Search for the cell housing the specified text and yield its (X, Y) center coordinate. 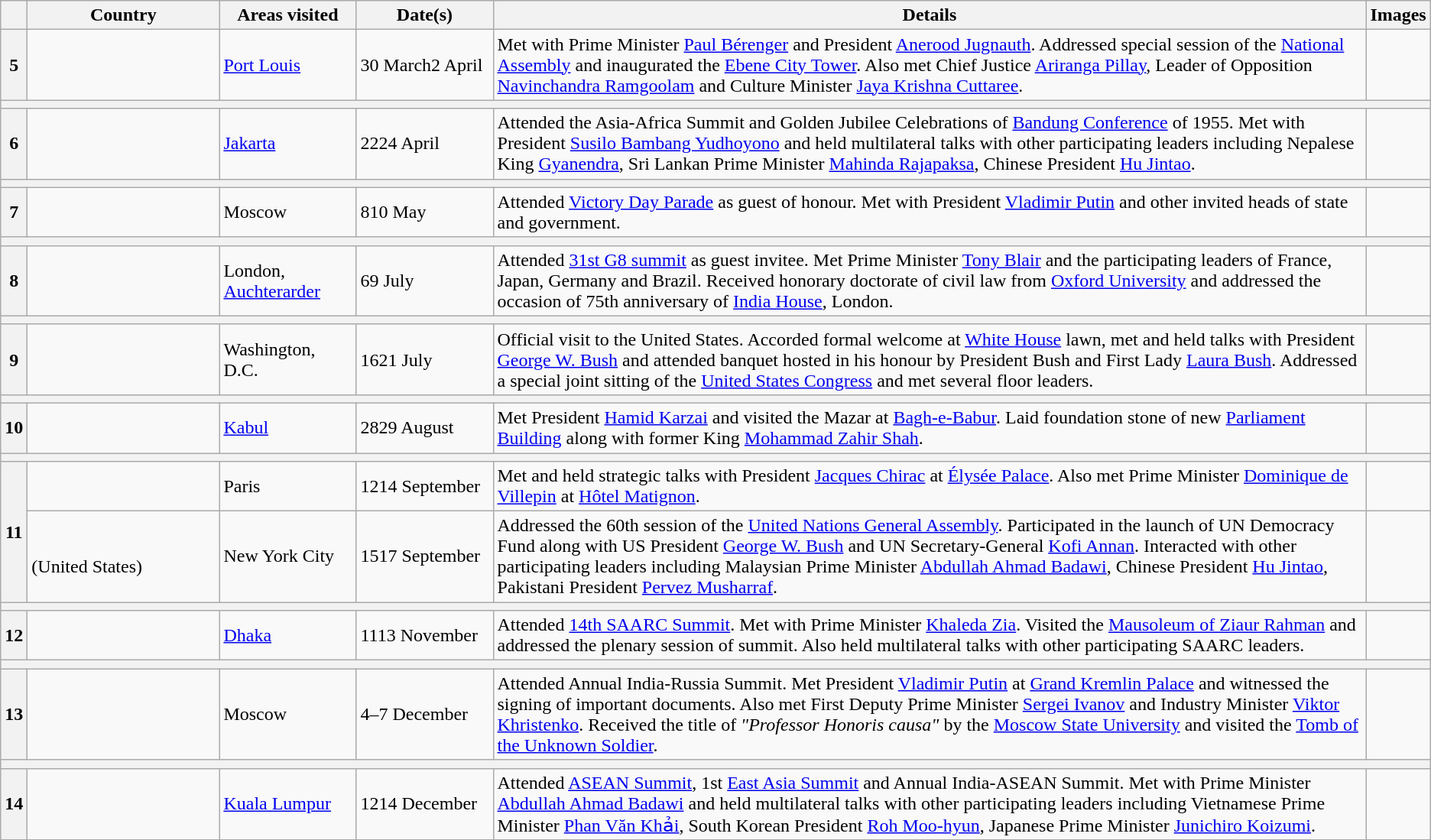
8 (14, 281)
Country (124, 15)
Washington, D.C. (287, 359)
Date(s) (425, 15)
Jakarta (287, 144)
9 (14, 359)
2224 April (425, 144)
14 (14, 804)
2829 August (425, 428)
London, Auchterarder (287, 281)
Images (1398, 15)
Kabul (287, 428)
1113 November (425, 636)
810 May (425, 212)
69 July (425, 281)
Port Louis (287, 65)
5 (14, 65)
1214 September (425, 486)
12 (14, 636)
Kuala Lumpur (287, 804)
11 (14, 532)
New York City (287, 556)
Areas visited (287, 15)
6 (14, 144)
Attended Victory Day Parade as guest of honour. Met with President Vladimir Putin and other invited heads of state and government. (930, 212)
10 (14, 428)
Paris (287, 486)
7 (14, 212)
Dhaka (287, 636)
1621 July (425, 359)
(United States) (124, 556)
4–7 December (425, 714)
1517 September (425, 556)
13 (14, 714)
Details (930, 15)
30 March2 April (425, 65)
Met and held strategic talks with President Jacques Chirac at Élysée Palace. Also met Prime Minister Dominique de Villepin at Hôtel Matignon. (930, 486)
1214 December (425, 804)
